Return the [X, Y] coordinate for the center point of the cell that contains the specified text.  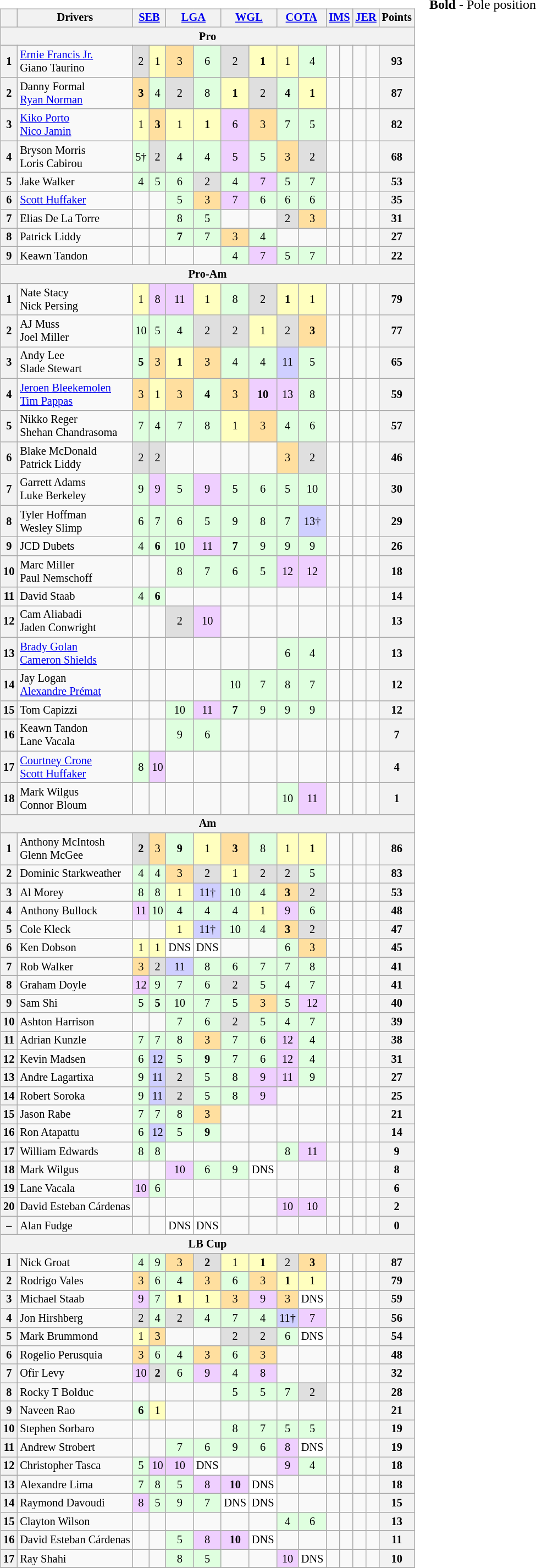
30 [397, 489]
Brady Golan Cameron Shields [75, 653]
Christopher Tasca [75, 1466]
Mark Wilgus [75, 1170]
83 [397, 874]
Scott Huffaker [75, 200]
Michael Staab [75, 1300]
82 [397, 125]
Alan Fudge [75, 1225]
COTA [301, 18]
Jake Walker [75, 182]
Elias De La Torre [75, 219]
77 [397, 331]
Pro-Am [207, 274]
Andrew Strobert [75, 1448]
65 [397, 363]
38 [397, 1041]
Andy Lee Slade Stewart [75, 363]
Kevin Madsen [75, 1059]
25 [397, 1096]
29 [397, 521]
Rogelio Perusquia [75, 1355]
Mark Brummond [75, 1337]
45 [397, 948]
Jason Rabe [75, 1114]
22 [397, 256]
Pro [207, 36]
Tom Capizzi [75, 710]
SEB [149, 18]
Adrian Kunzle [75, 1041]
Nikko Reger Shehan Chandrasoma [75, 426]
Ashton Harrison [75, 1022]
68 [397, 157]
Alexandre Lima [75, 1484]
5† [141, 157]
86 [397, 849]
WGL [248, 18]
0 [397, 1225]
Marc Miller Paul Nemschoff [75, 571]
IMS [339, 18]
LGA [194, 18]
Ray Shahi [75, 1559]
Andre Lagartixa [75, 1078]
Cole Kleck [75, 930]
Keawn Tandon Lane Vacala [75, 735]
Nate Stacy Nick Persing [75, 300]
Bryson Morris Loris Cabirou [75, 157]
Mark Wilgus Connor Bloum [75, 799]
Ernie Francis Jr. Giano Taurino [75, 62]
13† [312, 521]
Rodrigo Vales [75, 1281]
Ken Dobson [75, 948]
Patrick Liddy [75, 238]
Jeroen Bleekemolen Tim Pappas [75, 394]
Graham Doyle [75, 985]
39 [397, 1022]
– [9, 1225]
93 [397, 62]
Jon Hirshberg [75, 1318]
Blake McDonald Patrick Liddy [75, 458]
57 [397, 426]
54 [397, 1337]
Stephen Sorbaro [75, 1429]
Anthony McIntosh Glenn McGee [75, 849]
20 [9, 1207]
Dominic Starkweather [75, 874]
Naveen Rao [75, 1411]
Robert Soroka [75, 1096]
JER [366, 18]
Am [207, 824]
Cam Aliabadi Jaden Conwright [75, 622]
Keawn Tandon [75, 256]
William Edwards [75, 1151]
Rob Walker [75, 967]
Raymond Davoudi [75, 1503]
Tyler Hoffman Wesley Slimp [75, 521]
Points [397, 18]
40 [397, 1003]
David Staab [75, 597]
46 [397, 458]
LB Cup [207, 1244]
56 [397, 1318]
32 [397, 1373]
AJ Muss Joel Miller [75, 331]
Jay Logan Alexandre Prémat [75, 685]
Kiko Porto Nico Jamin [75, 125]
Rocky T Bolduc [75, 1392]
Garrett Adams Luke Berkeley [75, 489]
35 [397, 200]
Nick Groat [75, 1262]
Lane Vacala [75, 1189]
Sam Shi [75, 1003]
JCD Dubets [75, 546]
Ofir Levy [75, 1373]
Courtney Crone Scott Huffaker [75, 767]
Drivers [75, 18]
28 [397, 1392]
Al Morey [75, 892]
Anthony Bullock [75, 911]
Ron Atapattu [75, 1133]
26 [397, 546]
47 [397, 930]
Danny Formal Ryan Norman [75, 93]
Clayton Wilson [75, 1522]
